Capture the cell that displays the provided text and extract its [X, Y] central coordinate. 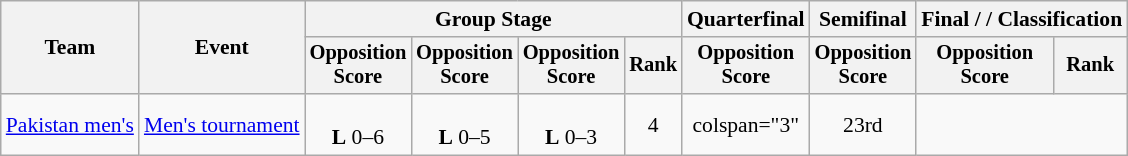
23rd [864, 124]
colspan="3" [746, 124]
4 [653, 124]
Team [70, 48]
Semifinal [864, 19]
L 0–5 [464, 124]
Men's tournament [222, 124]
Quarterfinal [746, 19]
L 0–3 [572, 124]
L 0–6 [358, 124]
Pakistan men's [70, 124]
Group Stage [494, 19]
Final / / Classification [1022, 19]
Event [222, 48]
